Capture the cell that displays the provided text and extract its (x, y) central coordinate. 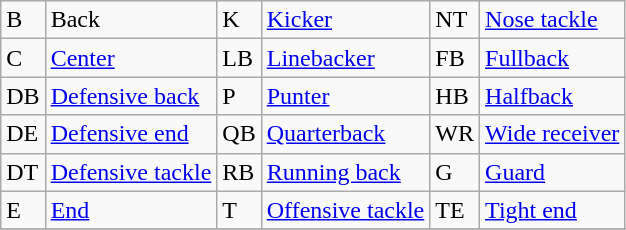
DB (23, 96)
Halfback (552, 96)
E (23, 210)
QB (239, 134)
Center (131, 58)
FB (455, 58)
LB (239, 58)
Defensive tackle (131, 172)
DE (23, 134)
NT (455, 20)
Fullback (552, 58)
G (455, 172)
Running back (346, 172)
Offensive tackle (346, 210)
End (131, 210)
Nose tackle (552, 20)
Back (131, 20)
K (239, 20)
Linebacker (346, 58)
Tight end (552, 210)
C (23, 58)
Wide receiver (552, 134)
TE (455, 210)
Guard (552, 172)
Kicker (346, 20)
Defensive end (131, 134)
RB (239, 172)
Defensive back (131, 96)
DT (23, 172)
Quarterback (346, 134)
HB (455, 96)
T (239, 210)
B (23, 20)
P (239, 96)
WR (455, 134)
Punter (346, 96)
